Provide the (x, y) coordinate of the cell's center where the given text is located.  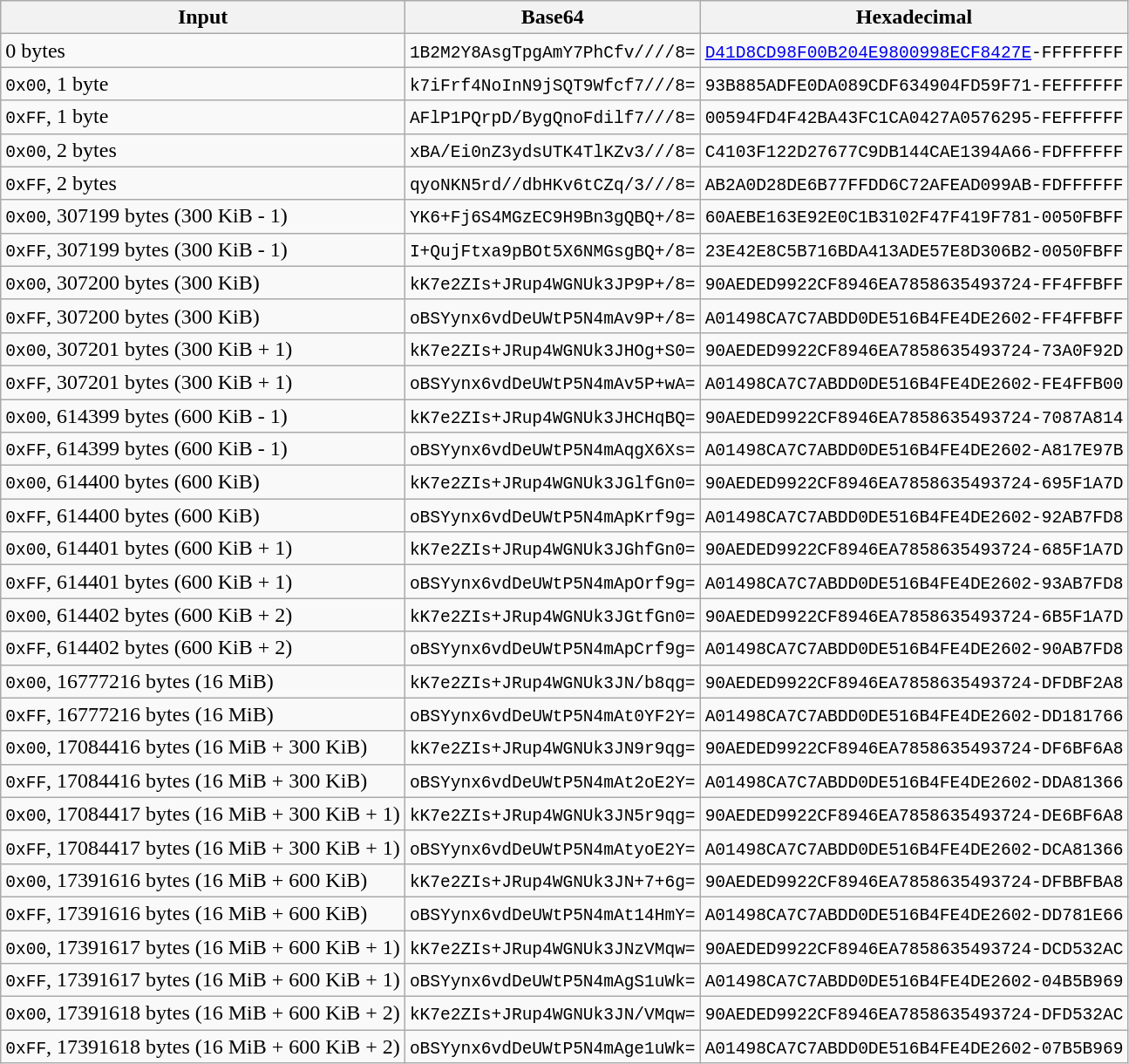
0xFF, 17391617 bytes (16 MiB + 600 KiB + 1) (203, 980)
kK7e2ZIs+JRup4WGNUk3JN/b8qg= (553, 681)
90AEDED9922CF8946EA7858635493724-DF6BF6A8 (914, 747)
kK7e2ZIs+JRup4WGNUk3JGlfGn0= (553, 482)
90AEDED9922CF8946EA7858635493724-DFDBF2A8 (914, 681)
kK7e2ZIs+JRup4WGNUk3JHOg+S0= (553, 349)
0x00, 17391616 bytes (16 MiB + 600 KiB) (203, 880)
D41D8CD98F00B204E9800998ECF8427E-FFFFFFFF (914, 51)
0x00, 17084416 bytes (16 MiB + 300 KiB) (203, 747)
C4103F122D27677C9DB144CAE1394A66-FDFFFFFF (914, 150)
A01498CA7C7ABDD0DE516B4FE4DE2602-04B5B969 (914, 980)
kK7e2ZIs+JRup4WGNUk3JN+7+6g= (553, 880)
0xFF, 17084417 bytes (16 MiB + 300 KiB + 1) (203, 847)
0xFF, 1 byte (203, 117)
0x00, 307200 bytes (300 KiB) (203, 283)
0x00, 614402 bytes (600 KiB + 2) (203, 615)
A01498CA7C7ABDD0DE516B4FE4DE2602-90AB7FD8 (914, 648)
kK7e2ZIs+JRup4WGNUk3JGtfGn0= (553, 615)
1B2M2Y8AsgTpgAmY7PhCfv////8= (553, 51)
xBA/Ei0nZ3ydsUTK4TlKZv3///8= (553, 150)
0xFF, 614400 bytes (600 KiB) (203, 515)
kK7e2ZIs+JRup4WGNUk3JN/VMqw= (553, 1013)
oBSYynx6vdDeUWtP5N4mAv5P+wA= (553, 382)
0xFF, 16777216 bytes (16 MiB) (203, 714)
90AEDED9922CF8946EA7858635493724-DE6BF6A8 (914, 814)
0x00, 17391617 bytes (16 MiB + 600 KiB + 1) (203, 946)
A01498CA7C7ABDD0DE516B4FE4DE2602-93AB7FD8 (914, 582)
00594FD4F42BA43FC1CA0427A0576295-FEFFFFFF (914, 117)
oBSYynx6vdDeUWtP5N4mApCrf9g= (553, 648)
oBSYynx6vdDeUWtP5N4mAv9P+/8= (553, 316)
0xFF, 17084416 bytes (16 MiB + 300 KiB) (203, 781)
A01498CA7C7ABDD0DE516B4FE4DE2602-FF4FFBFF (914, 316)
oBSYynx6vdDeUWtP5N4mAge1uWk= (553, 1047)
oBSYynx6vdDeUWtP5N4mAt14HmY= (553, 913)
0x00, 2 bytes (203, 150)
0x00, 614400 bytes (600 KiB) (203, 482)
kK7e2ZIs+JRup4WGNUk3JHCHqBQ= (553, 416)
Base64 (553, 17)
kK7e2ZIs+JRup4WGNUk3JN5r9qg= (553, 814)
A01498CA7C7ABDD0DE516B4FE4DE2602-FE4FFB00 (914, 382)
90AEDED9922CF8946EA7858635493724-6B5F1A7D (914, 615)
kK7e2ZIs+JRup4WGNUk3JP9P+/8= (553, 283)
oBSYynx6vdDeUWtP5N4mAqgX6Xs= (553, 449)
kK7e2ZIs+JRup4WGNUk3JGhfGn0= (553, 549)
oBSYynx6vdDeUWtP5N4mAgS1uWk= (553, 980)
93B885ADFE0DA089CDF634904FD59F71-FEFFFFFF (914, 84)
0x00, 307199 bytes (300 KiB - 1) (203, 216)
A01498CA7C7ABDD0DE516B4FE4DE2602-07B5B969 (914, 1047)
0xFF, 307200 bytes (300 KiB) (203, 316)
0x00, 614399 bytes (600 KiB - 1) (203, 416)
kK7e2ZIs+JRup4WGNUk3JN9r9qg= (553, 747)
90AEDED9922CF8946EA7858635493724-685F1A7D (914, 549)
oBSYynx6vdDeUWtP5N4mAt0YF2Y= (553, 714)
oBSYynx6vdDeUWtP5N4mAtyoE2Y= (553, 847)
AB2A0D28DE6B77FFDD6C72AFEAD099AB-FDFFFFFF (914, 183)
0x00, 1 byte (203, 84)
0x00, 16777216 bytes (16 MiB) (203, 681)
0x00, 307201 bytes (300 KiB + 1) (203, 349)
0xFF, 307201 bytes (300 KiB + 1) (203, 382)
A01498CA7C7ABDD0DE516B4FE4DE2602-92AB7FD8 (914, 515)
A01498CA7C7ABDD0DE516B4FE4DE2602-A817E97B (914, 449)
A01498CA7C7ABDD0DE516B4FE4DE2602-DD781E66 (914, 913)
23E42E8C5B716BDA413ADE57E8D306B2-0050FBFF (914, 249)
Hexadecimal (914, 17)
90AEDED9922CF8946EA7858635493724-FF4FFBFF (914, 283)
A01498CA7C7ABDD0DE516B4FE4DE2602-DCA81366 (914, 847)
0xFF, 614402 bytes (600 KiB + 2) (203, 648)
0xFF, 17391616 bytes (16 MiB + 600 KiB) (203, 913)
oBSYynx6vdDeUWtP5N4mApKrf9g= (553, 515)
0xFF, 2 bytes (203, 183)
qyoNKN5rd//dbHKv6tCZq/3///8= (553, 183)
0xFF, 614399 bytes (600 KiB - 1) (203, 449)
0x00, 614401 bytes (600 KiB + 1) (203, 549)
YK6+Fj6S4MGzEC9H9Bn3gQBQ+/8= (553, 216)
60AEBE163E92E0C1B3102F47F419F781-0050FBFF (914, 216)
90AEDED9922CF8946EA7858635493724-DFD532AC (914, 1013)
A01498CA7C7ABDD0DE516B4FE4DE2602-DD181766 (914, 714)
I+QujFtxa9pBOt5X6NMGsgBQ+/8= (553, 249)
0x00, 17084417 bytes (16 MiB + 300 KiB + 1) (203, 814)
Input (203, 17)
0 bytes (203, 51)
0xFF, 307199 bytes (300 KiB - 1) (203, 249)
oBSYynx6vdDeUWtP5N4mApOrf9g= (553, 582)
90AEDED9922CF8946EA7858635493724-DFBBFBA8 (914, 880)
kK7e2ZIs+JRup4WGNUk3JNzVMqw= (553, 946)
0xFF, 17391618 bytes (16 MiB + 600 KiB + 2) (203, 1047)
AFlP1PQrpD/BygQnoFdilf7///8= (553, 117)
90AEDED9922CF8946EA7858635493724-7087A814 (914, 416)
A01498CA7C7ABDD0DE516B4FE4DE2602-DDA81366 (914, 781)
oBSYynx6vdDeUWtP5N4mAt2oE2Y= (553, 781)
0x00, 17391618 bytes (16 MiB + 600 KiB + 2) (203, 1013)
k7iFrf4NoInN9jSQT9Wfcf7///8= (553, 84)
0xFF, 614401 bytes (600 KiB + 1) (203, 582)
90AEDED9922CF8946EA7858635493724-73A0F92D (914, 349)
90AEDED9922CF8946EA7858635493724-DCD532AC (914, 946)
90AEDED9922CF8946EA7858635493724-695F1A7D (914, 482)
